Determine the [X, Y] coordinate at the center of the cell enclosing the given text.  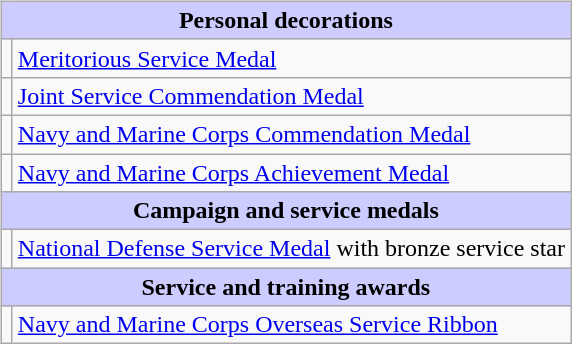
National Defense Service Medal with bronze service star [291, 249]
Meritorious Service Medal [291, 58]
Navy and Marine Corps Overseas Service Ribbon [291, 325]
Campaign and service medals [286, 211]
Personal decorations [286, 20]
Navy and Marine Corps Commendation Medal [291, 134]
Service and training awards [286, 287]
Joint Service Commendation Medal [291, 96]
Navy and Marine Corps Achievement Medal [291, 173]
